Extract the (x, y) coordinate from the center of the cell holding the provided text.  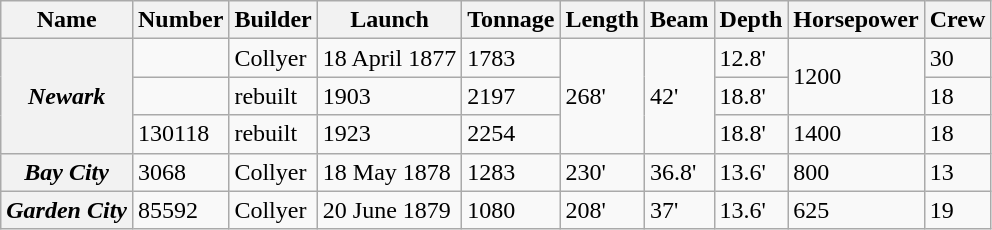
13 (958, 172)
1200 (856, 77)
1903 (389, 96)
Tonnage (511, 20)
18 May 1878 (389, 172)
230' (602, 172)
Length (602, 20)
208' (602, 210)
130118 (180, 134)
20 June 1879 (389, 210)
19 (958, 210)
Crew (958, 20)
Name (67, 20)
3068 (180, 172)
Number (180, 20)
Garden City (67, 210)
Builder (273, 20)
1400 (856, 134)
2254 (511, 134)
Bay City (67, 172)
Newark (67, 96)
30 (958, 58)
625 (856, 210)
37' (679, 210)
85592 (180, 210)
Depth (751, 20)
36.8' (679, 172)
1783 (511, 58)
42' (679, 96)
268' (602, 96)
18 April 1877 (389, 58)
800 (856, 172)
Launch (389, 20)
Beam (679, 20)
12.8' (751, 58)
Horsepower (856, 20)
1923 (389, 134)
2197 (511, 96)
1080 (511, 210)
1283 (511, 172)
